Detect which cell encompasses the target text, then output its [x, y] center coordinate. 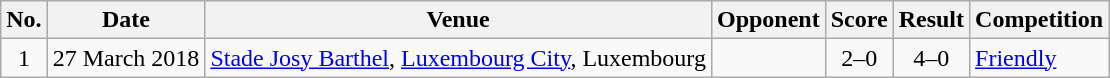
No. [24, 20]
4–0 [931, 58]
Stade Josy Barthel, Luxembourg City, Luxembourg [458, 58]
27 March 2018 [126, 58]
2–0 [859, 58]
Venue [458, 20]
Opponent [768, 20]
1 [24, 58]
Score [859, 20]
Result [931, 20]
Friendly [1040, 58]
Competition [1040, 20]
Date [126, 20]
